From the cell containing the given text, extract its center point as [x, y] coordinate. 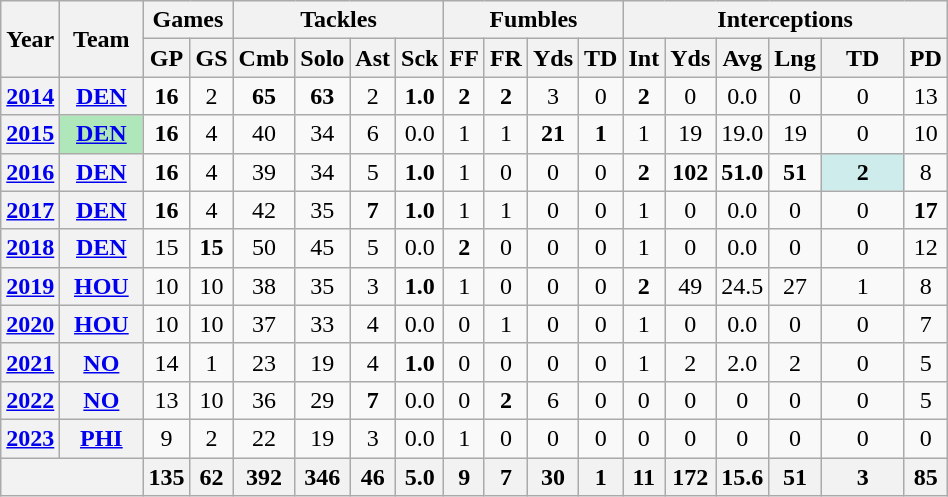
Cmb [264, 58]
12 [926, 248]
65 [264, 96]
85 [926, 477]
Team [102, 39]
50 [264, 248]
GP [166, 58]
FF [464, 58]
PD [926, 58]
Year [30, 39]
102 [690, 172]
27 [795, 286]
Interceptions [785, 20]
Lng [795, 58]
29 [322, 400]
135 [166, 477]
2018 [30, 248]
Fumbles [534, 20]
22 [264, 438]
36 [264, 400]
Solo [322, 58]
5.0 [420, 477]
23 [264, 362]
392 [264, 477]
2019 [30, 286]
PHI [102, 438]
Ast [373, 58]
2017 [30, 210]
Sck [420, 58]
FR [506, 58]
Int [644, 58]
2022 [30, 400]
37 [264, 324]
19.0 [742, 134]
2016 [30, 172]
49 [690, 286]
14 [166, 362]
46 [373, 477]
51.0 [742, 172]
24.5 [742, 286]
62 [212, 477]
45 [322, 248]
17 [926, 210]
15.6 [742, 477]
Avg [742, 58]
11 [644, 477]
Games [188, 20]
21 [552, 134]
2015 [30, 134]
63 [322, 96]
Tackles [338, 20]
346 [322, 477]
40 [264, 134]
2020 [30, 324]
30 [552, 477]
42 [264, 210]
2.0 [742, 362]
172 [690, 477]
2023 [30, 438]
33 [322, 324]
39 [264, 172]
2021 [30, 362]
38 [264, 286]
2014 [30, 96]
GS [212, 58]
